Detect which cell encompasses the target text, then output its [x, y] center coordinate. 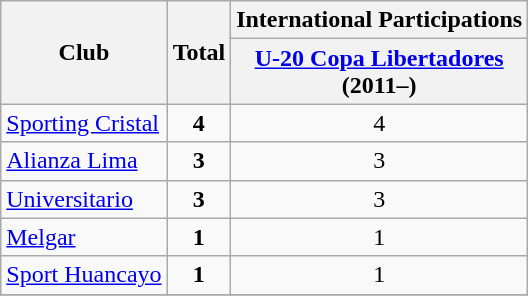
International Participations [380, 20]
Sport Huancayo [84, 275]
Sporting Cristal [84, 123]
Alianza Lima [84, 161]
Total [199, 52]
U-20 Copa Libertadores(2011–) [380, 72]
Universitario [84, 199]
Club [84, 52]
Melgar [84, 237]
